Find where the given text appears and provide that cell's center as (X, Y) coordinate. 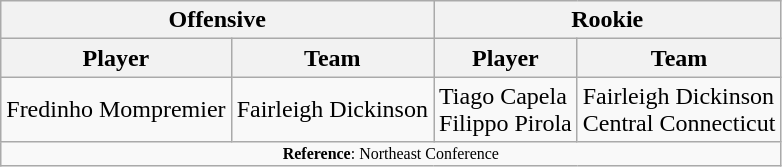
Fairleigh Dickinson (332, 110)
Tiago Capela Filippo Pirola (506, 110)
Rookie (608, 20)
Reference: Northeast Conference (391, 154)
Fairleigh Dickinson Central Connecticut (679, 110)
Offensive (218, 20)
Fredinho Mompremier (116, 110)
